Pinpoint the cell where the given text exists, returning its (X, Y) midpoint coordinate. 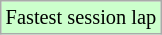
Fastest session lap (81, 17)
